Determine the [x, y] coordinate at the center of the cell enclosing the given text.  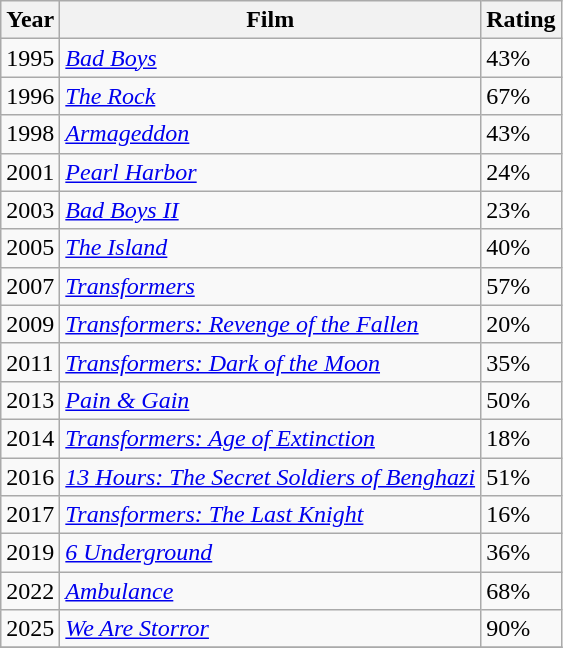
40% [521, 248]
35% [521, 362]
Transformers: The Last Knight [270, 515]
18% [521, 438]
2007 [30, 286]
Pearl Harbor [270, 172]
Transformers: Dark of the Moon [270, 362]
Ambulance [270, 591]
We Are Storror [270, 629]
36% [521, 553]
2025 [30, 629]
50% [521, 400]
2001 [30, 172]
6 Underground [270, 553]
Bad Boys II [270, 210]
67% [521, 96]
16% [521, 515]
2022 [30, 591]
The Rock [270, 96]
1996 [30, 96]
Rating [521, 20]
Armageddon [270, 134]
57% [521, 286]
24% [521, 172]
2005 [30, 248]
Pain & Gain [270, 400]
2011 [30, 362]
51% [521, 477]
20% [521, 324]
1995 [30, 58]
Year [30, 20]
2009 [30, 324]
Transformers: Age of Extinction [270, 438]
2019 [30, 553]
Film [270, 20]
13 Hours: The Secret Soldiers of Benghazi [270, 477]
Transformers: Revenge of the Fallen [270, 324]
2016 [30, 477]
The Island [270, 248]
2013 [30, 400]
2014 [30, 438]
1998 [30, 134]
23% [521, 210]
Bad Boys [270, 58]
90% [521, 629]
68% [521, 591]
Transformers [270, 286]
2017 [30, 515]
2003 [30, 210]
